Return [X, Y] of the center of cell containing provided text 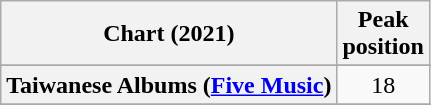
Taiwanese Albums (Five Music) [169, 85]
Chart (2021) [169, 34]
18 [383, 85]
Peakposition [383, 34]
